For the text-containing cell, return its midpoint in [x, y] coordinate format. 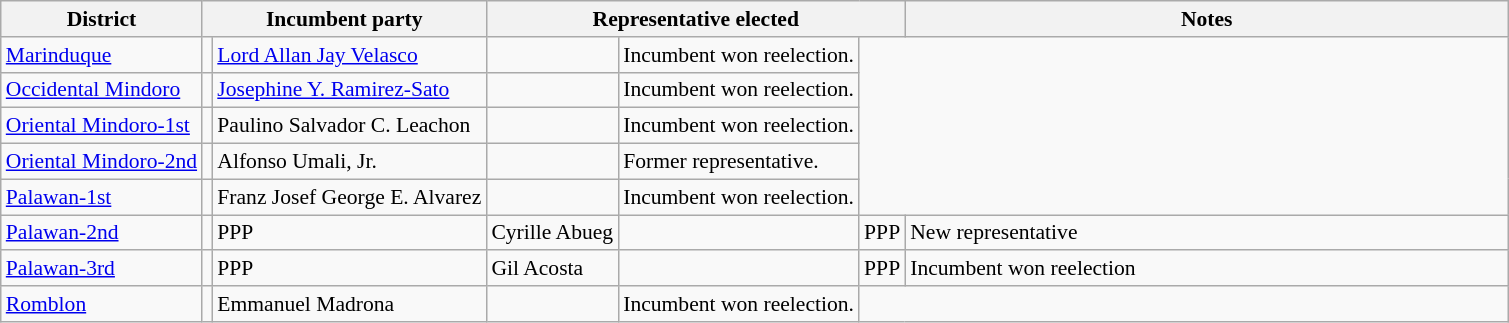
Alfonso Umali, Jr. [349, 162]
Incumbent won reelection [1206, 269]
Josephine Y. Ramirez-Sato [349, 90]
Oriental Mindoro-2nd [102, 162]
Emmanuel Madrona [349, 304]
Gil Acosta [552, 269]
Paulino Salvador C. Leachon [349, 126]
Oriental Mindoro-1st [102, 126]
District [102, 19]
Cyrille Abueg [552, 233]
Palawan-1st [102, 197]
Romblon [102, 304]
Marinduque [102, 55]
Occidental Mindoro [102, 90]
Notes [1206, 19]
Former representative. [738, 162]
Palawan-3rd [102, 269]
Franz Josef George E. Alvarez [349, 197]
Representative elected [696, 19]
Palawan-2nd [102, 233]
Lord Allan Jay Velasco [349, 55]
Incumbent party [344, 19]
New representative [1206, 233]
